Return the (x, y) coordinate for the center point of the cell that contains the specified text.  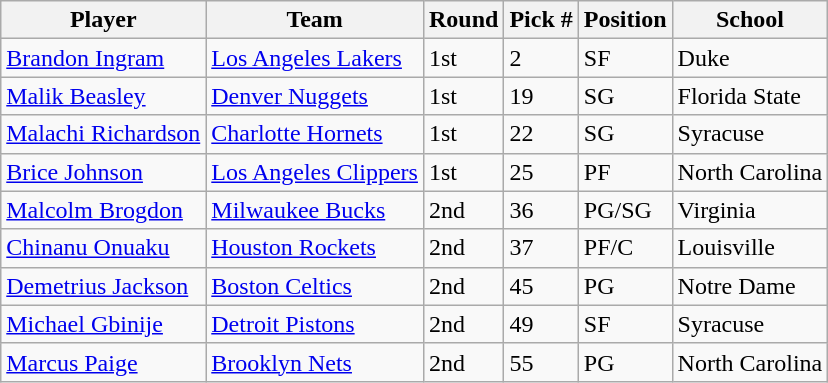
School (750, 20)
19 (541, 96)
Charlotte Hornets (315, 134)
Brice Johnson (104, 172)
PF/C (625, 248)
Brooklyn Nets (315, 362)
Chinanu Onuaku (104, 248)
Marcus Paige (104, 362)
PG/SG (625, 210)
Pick # (541, 20)
Position (625, 20)
Boston Celtics (315, 286)
37 (541, 248)
Demetrius Jackson (104, 286)
Los Angeles Lakers (315, 58)
45 (541, 286)
25 (541, 172)
22 (541, 134)
Team (315, 20)
Duke (750, 58)
Denver Nuggets (315, 96)
PF (625, 172)
Florida State (750, 96)
55 (541, 362)
Malik Beasley (104, 96)
Michael Gbinije (104, 324)
Milwaukee Bucks (315, 210)
Houston Rockets (315, 248)
2 (541, 58)
Brandon Ingram (104, 58)
Malachi Richardson (104, 134)
Malcolm Brogdon (104, 210)
Louisville (750, 248)
Player (104, 20)
49 (541, 324)
36 (541, 210)
Notre Dame (750, 286)
Virginia (750, 210)
Detroit Pistons (315, 324)
Los Angeles Clippers (315, 172)
Round (463, 20)
